Identify which cell holds the provided text, then report its [X, Y] central coordinate. 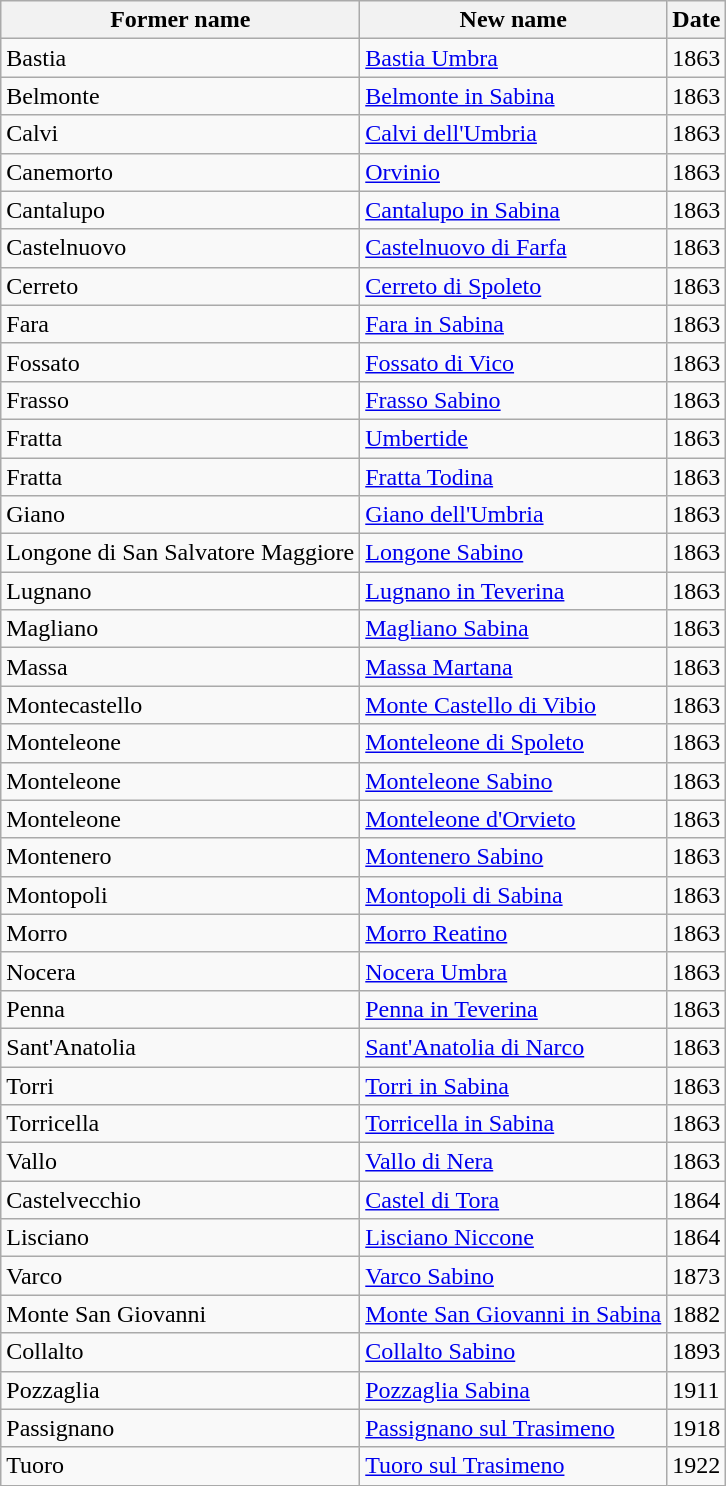
Vallo [180, 1162]
Bastia [180, 58]
Castelnuovo di Farfa [514, 248]
Calvi dell'Umbria [514, 134]
1873 [696, 1276]
1922 [696, 1466]
Torricella [180, 1124]
Torricella in Sabina [514, 1124]
Cerreto [180, 286]
Massa [180, 667]
Passignano [180, 1428]
Massa Martana [514, 667]
Passignano sul Trasimeno [514, 1428]
Frasso Sabino [514, 400]
Montopoli [180, 895]
Monteleone di Spoleto [514, 743]
Lugnano in Teverina [514, 591]
Calvi [180, 134]
Lugnano [180, 591]
Morro Reatino [514, 933]
Montopoli di Sabina [514, 895]
Pozzaglia [180, 1390]
Torri [180, 1085]
Belmonte in Sabina [514, 96]
Longone Sabino [514, 553]
Sant'Anatolia [180, 1047]
Lisciano [180, 1238]
Montenero Sabino [514, 857]
New name [514, 20]
Vallo di Nera [514, 1162]
Former name [180, 20]
1918 [696, 1428]
Castelnuovo [180, 248]
Fara in Sabina [514, 324]
Varco [180, 1276]
Fara [180, 324]
Monte San Giovanni in Sabina [514, 1314]
Fratta Todina [514, 477]
Giano dell'Umbria [514, 515]
Longone di San Salvatore Maggiore [180, 553]
Monte San Giovanni [180, 1314]
Penna [180, 1009]
Montecastello [180, 705]
Collalto [180, 1352]
Torri in Sabina [514, 1085]
Giano [180, 515]
Castelvecchio [180, 1200]
1911 [696, 1390]
Penna in Teverina [514, 1009]
Canemorto [180, 172]
Umbertide [514, 438]
Fossato di Vico [514, 362]
Monte Castello di Vibio [514, 705]
Cantalupo [180, 210]
Frasso [180, 400]
Cerreto di Spoleto [514, 286]
1893 [696, 1352]
Varco Sabino [514, 1276]
Monteleone d'Orvieto [514, 819]
Monteleone Sabino [514, 781]
Magliano Sabina [514, 629]
Bastia Umbra [514, 58]
Collalto Sabino [514, 1352]
1882 [696, 1314]
Montenero [180, 857]
Pozzaglia Sabina [514, 1390]
Castel di Tora [514, 1200]
Sant'Anatolia di Narco [514, 1047]
Fossato [180, 362]
Nocera Umbra [514, 971]
Tuoro sul Trasimeno [514, 1466]
Date [696, 20]
Morro [180, 933]
Lisciano Niccone [514, 1238]
Belmonte [180, 96]
Magliano [180, 629]
Cantalupo in Sabina [514, 210]
Nocera [180, 971]
Orvinio [514, 172]
Tuoro [180, 1466]
